Return the (X, Y) coordinate for the center point of the cell that contains the specified text.  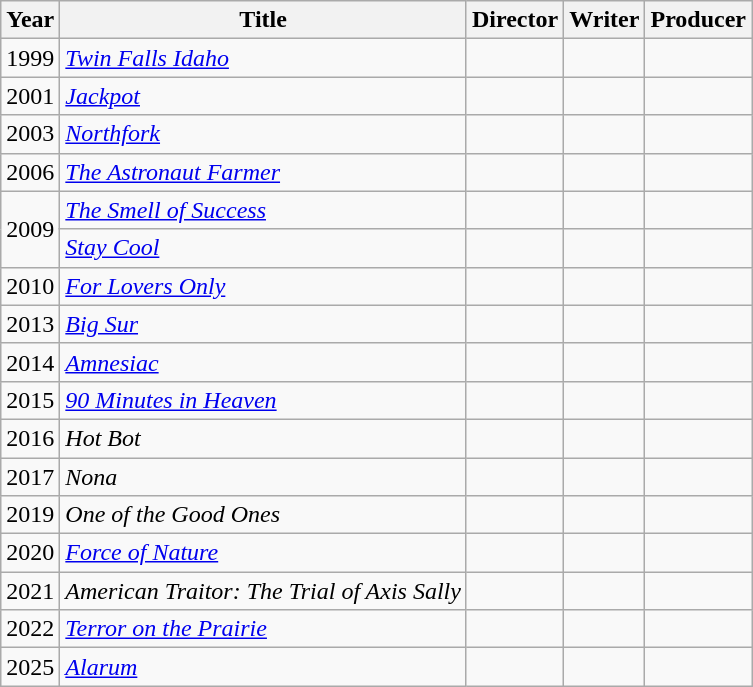
2003 (30, 134)
Nona (264, 477)
2025 (30, 667)
Alarum (264, 667)
The Astronaut Farmer (264, 172)
Amnesiac (264, 362)
2021 (30, 591)
Year (30, 20)
One of the Good Ones (264, 515)
Northfork (264, 134)
Force of Nature (264, 553)
Stay Cool (264, 248)
2013 (30, 324)
2020 (30, 553)
2009 (30, 229)
2010 (30, 286)
2017 (30, 477)
For Lovers Only (264, 286)
2022 (30, 629)
Terror on the Prairie (264, 629)
2014 (30, 362)
Big Sur (264, 324)
2015 (30, 400)
2001 (30, 96)
2016 (30, 438)
Director (514, 20)
Jackpot (264, 96)
90 Minutes in Heaven (264, 400)
Title (264, 20)
Producer (698, 20)
Writer (604, 20)
Hot Bot (264, 438)
Twin Falls Idaho (264, 58)
2019 (30, 515)
The Smell of Success (264, 210)
2006 (30, 172)
1999 (30, 58)
American Traitor: The Trial of Axis Sally (264, 591)
